From the cell containing the given text, extract its center point as [X, Y] coordinate. 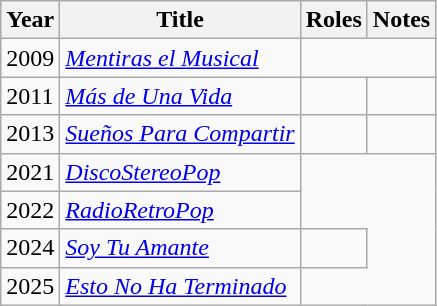
2011 [30, 96]
Mentiras el Musical [180, 58]
Soy Tu Amante [180, 248]
Roles [334, 20]
2025 [30, 286]
2022 [30, 210]
Sueños Para Compartir [180, 134]
Notes [401, 20]
Year [30, 20]
2013 [30, 134]
Esto No Ha Terminado [180, 286]
2024 [30, 248]
2021 [30, 172]
DiscoStereoPop [180, 172]
RadioRetroPop [180, 210]
2009 [30, 58]
Más de Una Vida [180, 96]
Title [180, 20]
